Output the [x, y] coordinate of the center of the cell containing the given text.  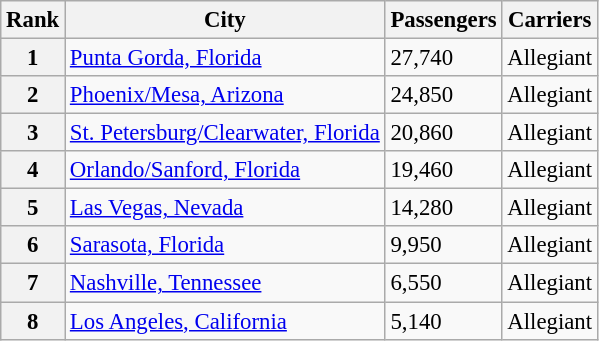
4 [33, 170]
Phoenix/Mesa, Arizona [226, 95]
Los Angeles, California [226, 321]
27,740 [444, 58]
19,460 [444, 170]
Rank [33, 20]
7 [33, 283]
5 [33, 208]
6,550 [444, 283]
2 [33, 95]
6 [33, 245]
9,950 [444, 245]
City [226, 20]
3 [33, 133]
Punta Gorda, Florida [226, 58]
Carriers [550, 20]
Orlando/Sanford, Florida [226, 170]
Las Vegas, Nevada [226, 208]
Nashville, Tennessee [226, 283]
20,860 [444, 133]
8 [33, 321]
1 [33, 58]
Sarasota, Florida [226, 245]
St. Petersburg/Clearwater, Florida [226, 133]
14,280 [444, 208]
24,850 [444, 95]
Passengers [444, 20]
5,140 [444, 321]
